Return the [X, Y] coordinate for the center point of the cell that contains the specified text.  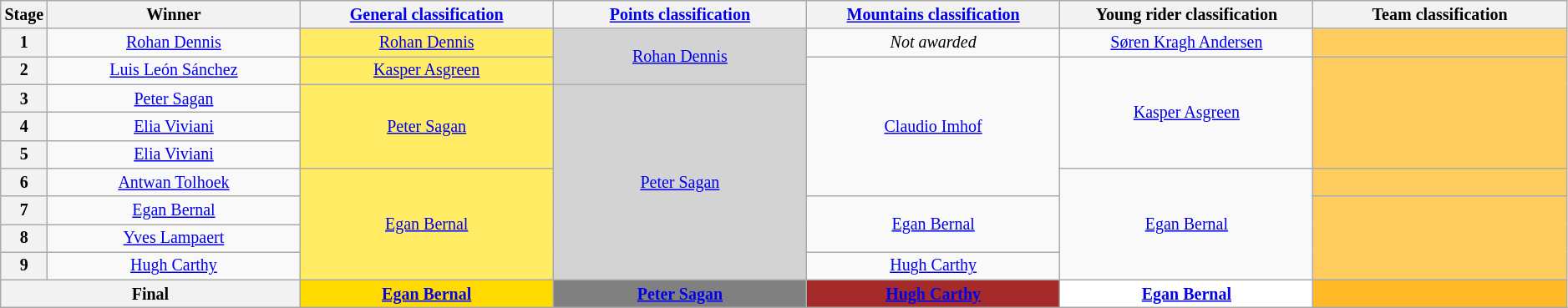
9 [24, 265]
Winner [174, 15]
5 [24, 154]
Points classification [680, 15]
2 [24, 70]
3 [24, 98]
Claudio Imhof [934, 127]
8 [24, 239]
Young rider classification [1186, 15]
6 [24, 182]
Mountains classification [934, 15]
Stage [24, 15]
General classification [426, 15]
Søren Kragh Andersen [1186, 43]
7 [24, 210]
Final [150, 294]
Yves Lampaert [174, 239]
Team classification [1440, 15]
1 [24, 43]
Not awarded [934, 43]
Luis León Sánchez [174, 70]
Antwan Tolhoek [174, 182]
4 [24, 127]
